For the text-containing cell, return its midpoint in (X, Y) coordinate format. 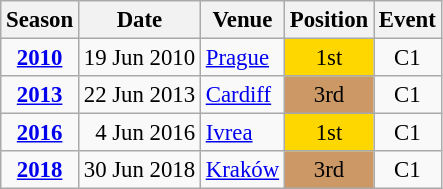
30 Jun 2018 (139, 170)
2018 (40, 170)
Position (328, 20)
4 Jun 2016 (139, 133)
2013 (40, 95)
Event (408, 20)
Ivrea (242, 133)
19 Jun 2010 (139, 58)
Prague (242, 58)
Kraków (242, 170)
2010 (40, 58)
Season (40, 20)
Cardiff (242, 95)
Venue (242, 20)
22 Jun 2013 (139, 95)
2016 (40, 133)
Date (139, 20)
